Identify which cell holds the provided text, then report its [X, Y] central coordinate. 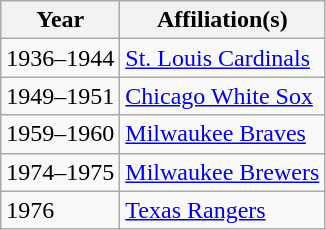
St. Louis Cardinals [222, 58]
Year [60, 20]
1974–1975 [60, 172]
Milwaukee Braves [222, 134]
1949–1951 [60, 96]
Affiliation(s) [222, 20]
1936–1944 [60, 58]
Milwaukee Brewers [222, 172]
1959–1960 [60, 134]
Texas Rangers [222, 210]
1976 [60, 210]
Chicago White Sox [222, 96]
